Determine the (x, y) coordinate at the center of the cell enclosing the given text.  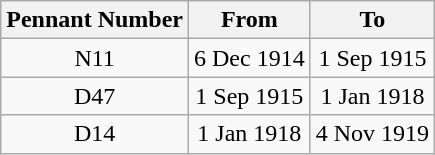
From (249, 20)
D14 (95, 134)
6 Dec 1914 (249, 58)
Pennant Number (95, 20)
N11 (95, 58)
D47 (95, 96)
To (372, 20)
4 Nov 1919 (372, 134)
